Pinpoint the cell where the given text exists, returning its (x, y) midpoint coordinate. 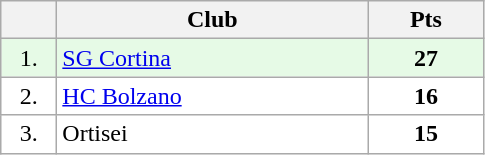
Pts (426, 20)
27 (426, 58)
Club (212, 20)
2. (29, 96)
3. (29, 134)
16 (426, 96)
Ortisei (212, 134)
15 (426, 134)
1. (29, 58)
HC Bolzano (212, 96)
SG Cortina (212, 58)
